Scan for the cell matching the given text and deliver its [x, y] coordinate at center. 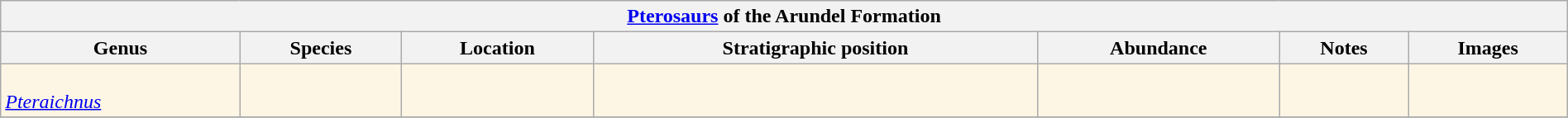
Stratigraphic position [815, 48]
Images [1488, 48]
Notes [1344, 48]
Genus [121, 48]
Pteraichnus [121, 91]
Species [321, 48]
Pterosaurs of the Arundel Formation [784, 17]
Location [498, 48]
Abundance [1158, 48]
